Provide the [X, Y] coordinate of the cell's center where the given text is located.  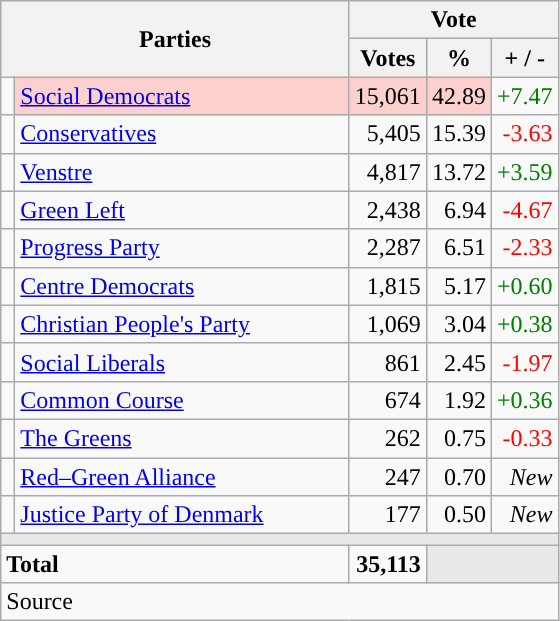
15,061 [388, 96]
+7.47 [524, 96]
-0.33 [524, 438]
2,438 [388, 210]
Votes [388, 58]
177 [388, 515]
2,287 [388, 248]
-2.33 [524, 248]
Total [176, 564]
The Greens [182, 438]
Social Democrats [182, 96]
Source [280, 602]
247 [388, 477]
Red–Green Alliance [182, 477]
4,817 [388, 172]
Justice Party of Denmark [182, 515]
Venstre [182, 172]
Social Liberals [182, 362]
+ / - [524, 58]
Progress Party [182, 248]
Green Left [182, 210]
-1.97 [524, 362]
0.75 [458, 438]
1,069 [388, 324]
Parties [176, 39]
3.04 [458, 324]
Common Course [182, 400]
+3.59 [524, 172]
Conservatives [182, 134]
262 [388, 438]
42.89 [458, 96]
Christian People's Party [182, 324]
+0.38 [524, 324]
674 [388, 400]
35,113 [388, 564]
6.51 [458, 248]
Centre Democrats [182, 286]
6.94 [458, 210]
Vote [454, 20]
13.72 [458, 172]
0.70 [458, 477]
5.17 [458, 286]
-3.63 [524, 134]
-4.67 [524, 210]
+0.60 [524, 286]
5,405 [388, 134]
0.50 [458, 515]
1,815 [388, 286]
+0.36 [524, 400]
2.45 [458, 362]
% [458, 58]
1.92 [458, 400]
861 [388, 362]
15.39 [458, 134]
